Search for the cell housing the specified text and yield its (X, Y) center coordinate. 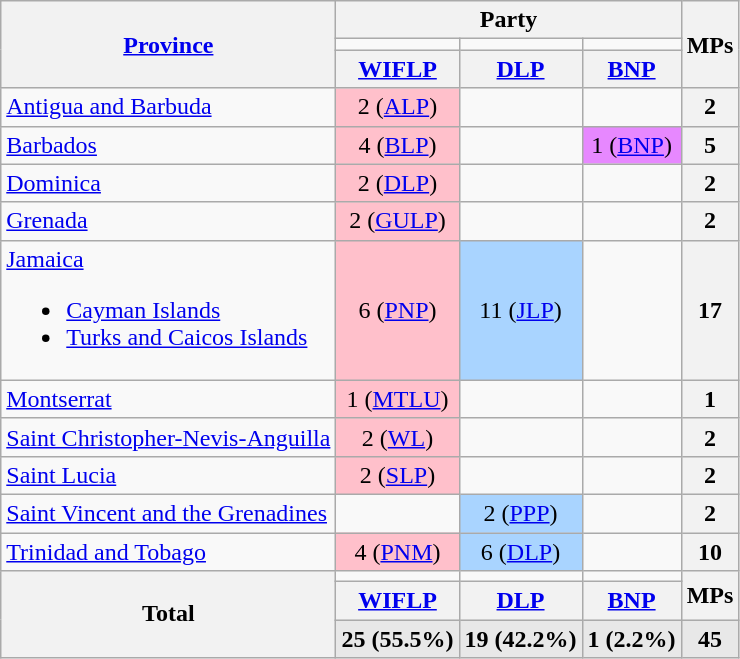
Province (168, 44)
2 (DLP) (398, 183)
19 (42.2%) (520, 639)
4 (BLP) (398, 145)
1 (BNP) (632, 145)
Party (508, 20)
6 (DLP) (520, 551)
2 (GULP) (398, 221)
1 (710, 399)
Montserrat (168, 399)
5 (710, 145)
4 (PNM) (398, 551)
1 (MTLU) (398, 399)
1 (2.2%) (632, 639)
11 (JLP) (520, 310)
2 (SLP) (398, 475)
Saint Lucia (168, 475)
2 (WL) (398, 437)
25 (55.5%) (398, 639)
Trinidad and Tobago (168, 551)
45 (710, 639)
2 (PPP) (520, 513)
Dominica (168, 183)
6 (PNP) (398, 310)
2 (ALP) (398, 107)
Saint Vincent and the Grenadines (168, 513)
Jamaica Cayman Islands Turks and Caicos Islands (168, 310)
10 (710, 551)
17 (710, 310)
Barbados (168, 145)
Antigua and Barbuda (168, 107)
Grenada (168, 221)
Saint Christopher-Nevis-Anguilla (168, 437)
Total (168, 614)
